Return (X, Y) of the center of cell containing provided text 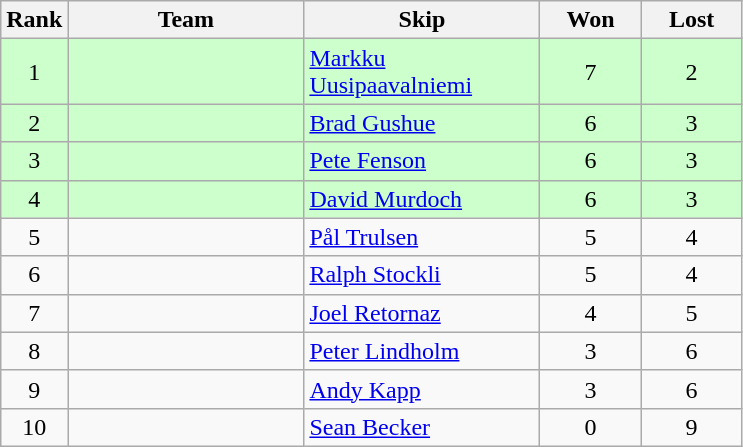
8 (34, 351)
0 (590, 427)
Skip (422, 20)
Team (186, 20)
Andy Kapp (422, 389)
10 (34, 427)
Sean Becker (422, 427)
Joel Retornaz (422, 313)
Markku Uusipaavalniemi (422, 72)
Rank (34, 20)
Won (590, 20)
1 (34, 72)
David Murdoch (422, 199)
Pete Fenson (422, 161)
Peter Lindholm (422, 351)
Brad Gushue (422, 123)
Lost (692, 20)
Pål Trulsen (422, 237)
Ralph Stockli (422, 275)
